Search for the cell housing the specified text and yield its [X, Y] center coordinate. 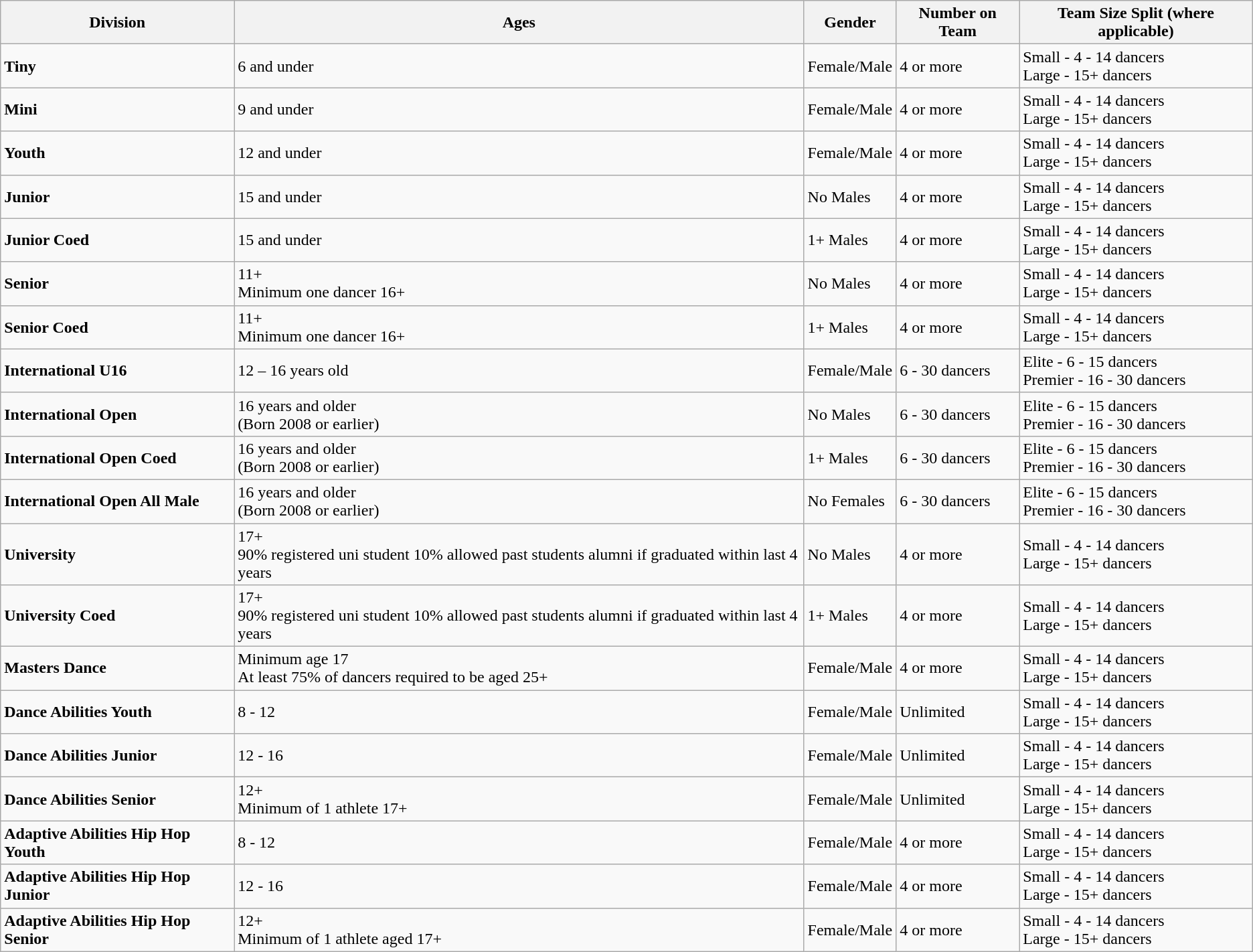
Minimum age 17At least 75% of dancers required to be aged 25+ [519, 668]
University [118, 554]
Number on Team [958, 23]
12 – 16 years old [519, 371]
University Coed [118, 616]
12 and under [519, 153]
Adaptive Abilities Hip Hop Senior [118, 929]
Junior [118, 197]
International Open [118, 414]
9 and under [519, 110]
Tiny [118, 66]
12+Minimum of 1 athlete aged 17+ [519, 929]
Dance Abilities Junior [118, 755]
Adaptive Abilities Hip Hop Junior [118, 886]
Masters Dance [118, 668]
Ages [519, 23]
International U16 [118, 371]
International Open All Male [118, 501]
Adaptive Abilities Hip Hop Youth [118, 842]
International Open Coed [118, 458]
Junior Coed [118, 240]
Dance Abilities Senior [118, 799]
Youth [118, 153]
6 and under [519, 66]
Dance Abilities Youth [118, 712]
Senior Coed [118, 327]
12+Minimum of 1 athlete 17+ [519, 799]
No Females [850, 501]
Team Size Split (where applicable) [1137, 23]
Division [118, 23]
Senior [118, 284]
Gender [850, 23]
Mini [118, 110]
